Find where the given text appears and provide that cell's center as (x, y) coordinate. 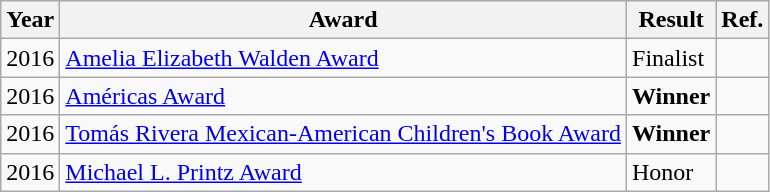
Finalist (672, 58)
Award (344, 20)
Year (30, 20)
Result (672, 20)
Américas Award (344, 96)
Amelia Elizabeth Walden Award (344, 58)
Tomás Rivera Mexican-American Children's Book Award (344, 134)
Ref. (742, 20)
Honor (672, 172)
Michael L. Printz Award (344, 172)
